Pinpoint the cell where the given text exists, returning its (x, y) midpoint coordinate. 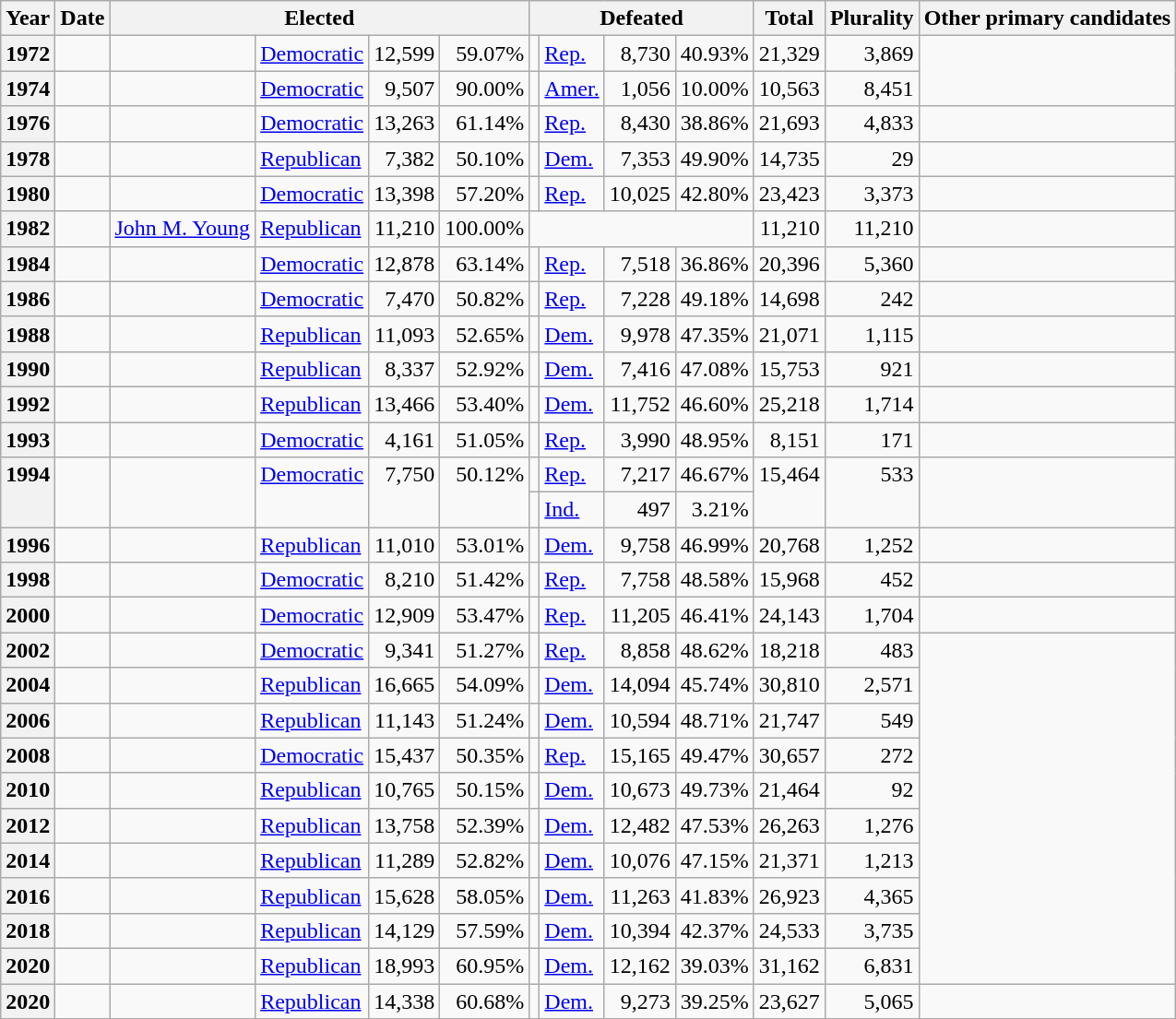
26,263 (790, 825)
11,752 (640, 404)
46.99% (714, 545)
58.05% (485, 895)
40.93% (714, 53)
20,396 (790, 264)
52.92% (485, 369)
15,437 (404, 755)
15,753 (790, 369)
53.40% (485, 404)
50.12% (485, 492)
1974 (28, 89)
242 (872, 299)
1,115 (872, 334)
3.21% (714, 510)
46.67% (714, 475)
48.62% (714, 650)
16,665 (404, 685)
14,698 (790, 299)
51.42% (485, 580)
7,750 (404, 492)
9,978 (640, 334)
14,129 (404, 930)
47.08% (714, 369)
51.05% (485, 440)
Other primary candidates (1048, 18)
29 (872, 159)
8,858 (640, 650)
10,765 (404, 790)
Plurality (872, 18)
45.74% (714, 685)
26,923 (790, 895)
49.90% (714, 159)
Ind. (572, 510)
1,056 (640, 89)
15,968 (790, 580)
50.35% (485, 755)
52.39% (485, 825)
10,394 (640, 930)
11,289 (404, 860)
1994 (28, 492)
Total (790, 18)
1993 (28, 440)
2002 (28, 650)
5,065 (872, 1001)
13,758 (404, 825)
1,276 (872, 825)
50.82% (485, 299)
Defeated (642, 18)
1996 (28, 545)
2,571 (872, 685)
4,365 (872, 895)
31,162 (790, 966)
46.60% (714, 404)
18,218 (790, 650)
7,470 (404, 299)
7,228 (640, 299)
1,704 (872, 615)
3,990 (640, 440)
57.59% (485, 930)
10,594 (640, 720)
7,353 (640, 159)
10,076 (640, 860)
100.00% (485, 229)
1978 (28, 159)
3,373 (872, 194)
Elected (319, 18)
24,143 (790, 615)
9,507 (404, 89)
533 (872, 492)
47.15% (714, 860)
23,423 (790, 194)
1990 (28, 369)
7,416 (640, 369)
1992 (28, 404)
12,878 (404, 264)
14,735 (790, 159)
50.15% (485, 790)
41.83% (714, 895)
21,071 (790, 334)
John M. Young (183, 229)
11,205 (640, 615)
49.18% (714, 299)
21,464 (790, 790)
39.25% (714, 1001)
47.53% (714, 825)
1998 (28, 580)
1982 (28, 229)
2016 (28, 895)
42.37% (714, 930)
12,162 (640, 966)
8,151 (790, 440)
4,833 (872, 124)
12,599 (404, 53)
53.01% (485, 545)
59.07% (485, 53)
48.58% (714, 580)
2004 (28, 685)
13,466 (404, 404)
25,218 (790, 404)
10.00% (714, 89)
90.00% (485, 89)
11,143 (404, 720)
49.47% (714, 755)
92 (872, 790)
483 (872, 650)
13,398 (404, 194)
61.14% (485, 124)
1980 (28, 194)
63.14% (485, 264)
7,217 (640, 475)
38.86% (714, 124)
48.95% (714, 440)
57.20% (485, 194)
60.95% (485, 966)
Year (28, 18)
1,213 (872, 860)
12,909 (404, 615)
13,263 (404, 124)
24,533 (790, 930)
54.09% (485, 685)
2012 (28, 825)
3,869 (872, 53)
9,341 (404, 650)
1986 (28, 299)
23,627 (790, 1001)
2008 (28, 755)
3,735 (872, 930)
7,518 (640, 264)
8,730 (640, 53)
36.86% (714, 264)
10,025 (640, 194)
30,810 (790, 685)
2000 (28, 615)
14,338 (404, 1001)
7,382 (404, 159)
2018 (28, 930)
18,993 (404, 966)
Amer. (572, 89)
15,464 (790, 492)
15,628 (404, 895)
10,673 (640, 790)
9,758 (640, 545)
60.68% (485, 1001)
171 (872, 440)
46.41% (714, 615)
14,094 (640, 685)
272 (872, 755)
1988 (28, 334)
20,768 (790, 545)
21,693 (790, 124)
51.27% (485, 650)
4,161 (404, 440)
497 (640, 510)
15,165 (640, 755)
2006 (28, 720)
1972 (28, 53)
51.24% (485, 720)
1984 (28, 264)
30,657 (790, 755)
549 (872, 720)
49.73% (714, 790)
8,430 (640, 124)
39.03% (714, 966)
21,371 (790, 860)
6,831 (872, 966)
12,482 (640, 825)
8,337 (404, 369)
9,273 (640, 1001)
7,758 (640, 580)
2010 (28, 790)
11,010 (404, 545)
8,451 (872, 89)
42.80% (714, 194)
47.35% (714, 334)
1,714 (872, 404)
452 (872, 580)
48.71% (714, 720)
10,563 (790, 89)
52.65% (485, 334)
1976 (28, 124)
52.82% (485, 860)
Date (83, 18)
1,252 (872, 545)
21,747 (790, 720)
53.47% (485, 615)
2014 (28, 860)
50.10% (485, 159)
5,360 (872, 264)
11,263 (640, 895)
921 (872, 369)
21,329 (790, 53)
11,093 (404, 334)
8,210 (404, 580)
